Determine the (X, Y) coordinate at the center of the cell enclosing the given text.  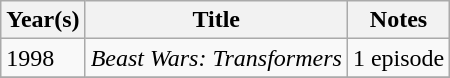
Notes (398, 20)
Beast Wars: Transformers (216, 58)
1 episode (398, 58)
Year(s) (43, 20)
Title (216, 20)
1998 (43, 58)
